Extract the (x, y) coordinate from the center of the cell holding the provided text.  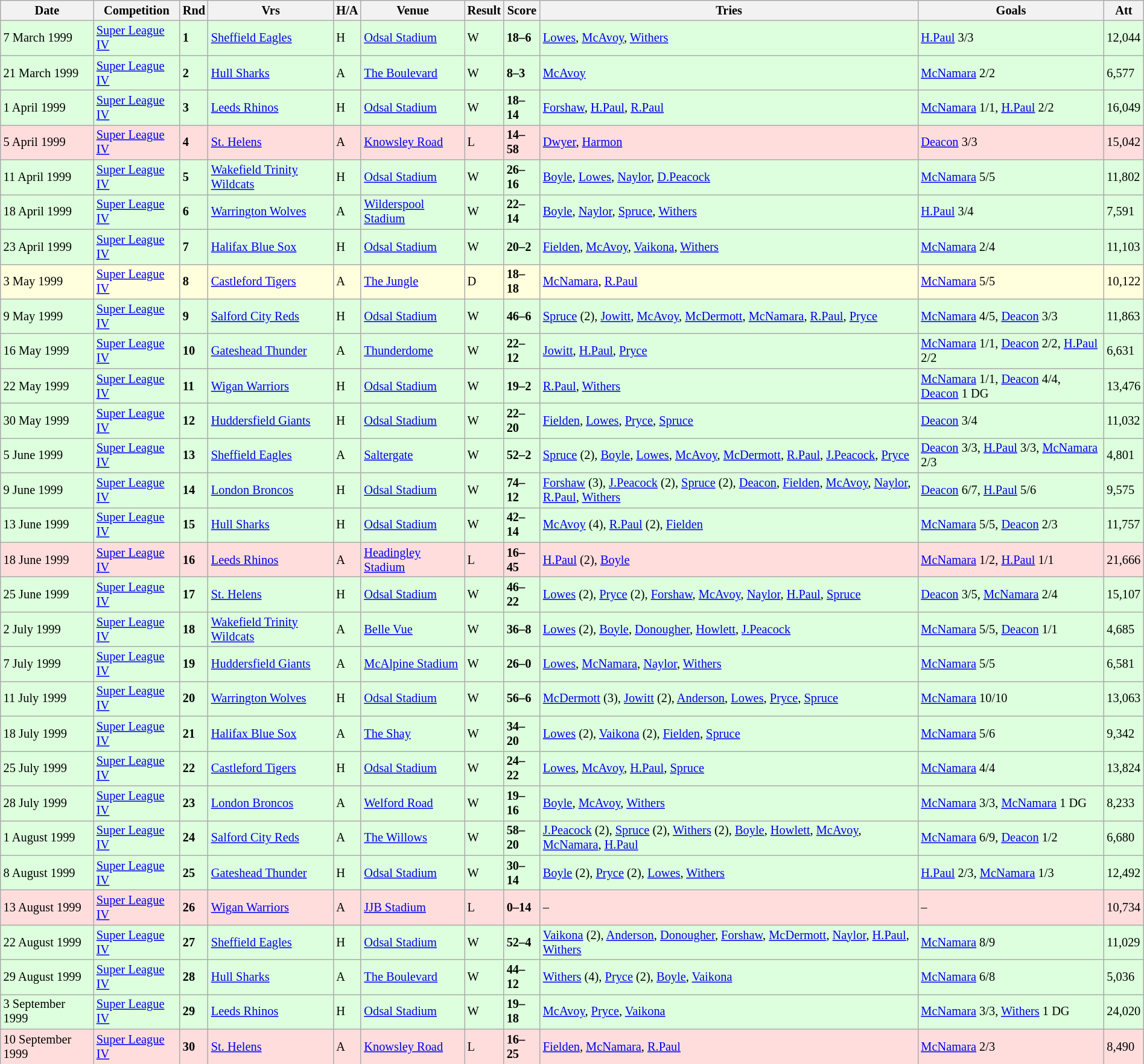
22 August 1999 (47, 942)
McNamara 5/5, Deacon 2/3 (1011, 525)
McNamara 6/9, Deacon 1/2 (1011, 838)
36–8 (522, 629)
Withers (4), Pryce (2), Boyle, Vaikona (729, 977)
Thunderdome (413, 351)
26–0 (522, 664)
Boyle (2), Pryce (2), Lowes, Withers (729, 873)
11 (194, 386)
R.Paul, Withers (729, 386)
10,122 (1123, 282)
8,233 (1123, 803)
5,036 (1123, 977)
10,734 (1123, 907)
29 (194, 1012)
24,020 (1123, 1012)
6,680 (1123, 838)
Lowes, McNamara, Naylor, Withers (729, 664)
7,591 (1123, 212)
H/A (348, 10)
11,032 (1123, 420)
Headingley Stadium (413, 560)
14 (194, 490)
22–20 (522, 420)
25 (194, 873)
Boyle, McAvoy, Withers (729, 803)
8,490 (1123, 1047)
10 (194, 351)
6,577 (1123, 73)
23 (194, 803)
McNamara 2/2 (1011, 73)
4,685 (1123, 629)
McNamara 4/5, Deacon 3/3 (1011, 316)
Goals (1011, 10)
9 June 1999 (47, 490)
The Willows (413, 838)
8 (194, 282)
12,492 (1123, 873)
30 (194, 1047)
58–20 (522, 838)
25 July 1999 (47, 768)
52–4 (522, 942)
McNamara 8/9 (1011, 942)
13,063 (1123, 698)
12,044 (1123, 38)
21 March 1999 (47, 73)
7 July 1999 (47, 664)
6,631 (1123, 351)
D (484, 282)
McNamara 1/1, Deacon 2/2, H.Paul 2/2 (1011, 351)
34–20 (522, 733)
19–2 (522, 386)
Result (484, 10)
Spruce (2), Boyle, Lowes, McAvoy, McDermott, R.Paul, J.Peacock, Pryce (729, 455)
0–14 (522, 907)
26 (194, 907)
Fielden, McAvoy, Vaikona, Withers (729, 247)
23 April 1999 (47, 247)
18–14 (522, 107)
16 May 1999 (47, 351)
22–14 (522, 212)
16 (194, 560)
Deacon 3/3 (1011, 142)
18 April 1999 (47, 212)
46–6 (522, 316)
H.Paul 2/3, McNamara 1/3 (1011, 873)
19–18 (522, 1012)
13 June 1999 (47, 525)
13 August 1999 (47, 907)
Welford Road (413, 803)
1 (194, 38)
Competition (136, 10)
2 July 1999 (47, 629)
1 August 1999 (47, 838)
5 June 1999 (47, 455)
Lowes (2), Boyle, Donougher, Howlett, J.Peacock (729, 629)
28 July 1999 (47, 803)
The Shay (413, 733)
9 May 1999 (47, 316)
Lowes, McAvoy, H.Paul, Spruce (729, 768)
18–6 (522, 38)
McNamara 3/3, McNamara 1 DG (1011, 803)
Score (522, 10)
Deacon 3/5, McNamara 2/4 (1011, 594)
H.Paul 3/3 (1011, 38)
56–6 (522, 698)
6 (194, 212)
11 July 1999 (47, 698)
13,824 (1123, 768)
Lowes (2), Pryce (2), Forshaw, McAvoy, Naylor, H.Paul, Spruce (729, 594)
McNamara 4/4 (1011, 768)
24–22 (522, 768)
11,103 (1123, 247)
12 (194, 420)
JJB Stadium (413, 907)
9,575 (1123, 490)
3 (194, 107)
4,801 (1123, 455)
27 (194, 942)
18–18 (522, 282)
McNamara 2/3 (1011, 1047)
15 (194, 525)
18 July 1999 (47, 733)
McAvoy (4), R.Paul (2), Fielden (729, 525)
16,049 (1123, 107)
25 June 1999 (47, 594)
Tries (729, 10)
52–2 (522, 455)
22 (194, 768)
5 (194, 177)
20–2 (522, 247)
McNamara 10/10 (1011, 698)
Jowitt, H.Paul, Pryce (729, 351)
H.Paul (2), Boyle (729, 560)
Rnd (194, 10)
19 (194, 664)
Lowes (2), Vaikona (2), Fielden, Spruce (729, 733)
Date (47, 10)
3 May 1999 (47, 282)
J.Peacock (2), Spruce (2), Withers (2), Boyle, Howlett, McAvoy, McNamara, H.Paul (729, 838)
Forshaw, H.Paul, R.Paul (729, 107)
44–12 (522, 977)
29 August 1999 (47, 977)
Fielden, McNamara, R.Paul (729, 1047)
15,042 (1123, 142)
13 (194, 455)
6,581 (1123, 664)
8 August 1999 (47, 873)
19–16 (522, 803)
8–3 (522, 73)
Dwyer, Harmon (729, 142)
McNamara 1/1, Deacon 4/4, Deacon 1 DG (1011, 386)
Lowes, McAvoy, Withers (729, 38)
Deacon 6/7, H.Paul 5/6 (1011, 490)
14–58 (522, 142)
McNamara 6/8 (1011, 977)
Att (1123, 10)
Boyle, Lowes, Naylor, D.Peacock (729, 177)
Fielden, Lowes, Pryce, Spruce (729, 420)
42–14 (522, 525)
H.Paul 3/4 (1011, 212)
28 (194, 977)
18 (194, 629)
9,342 (1123, 733)
Belle Vue (413, 629)
Forshaw (3), J.Peacock (2), Spruce (2), Deacon, Fielden, McAvoy, Naylor, R.Paul, Withers (729, 490)
24 (194, 838)
McNamara 2/4 (1011, 247)
16–45 (522, 560)
Boyle, Naylor, Spruce, Withers (729, 212)
5 April 1999 (47, 142)
Saltergate (413, 455)
McNamara 5/6 (1011, 733)
22 May 1999 (47, 386)
15,107 (1123, 594)
Deacon 3/3, H.Paul 3/3, McNamara 2/3 (1011, 455)
74–12 (522, 490)
9 (194, 316)
30–14 (522, 873)
The Jungle (413, 282)
13,476 (1123, 386)
11,757 (1123, 525)
Spruce (2), Jowitt, McAvoy, McDermott, McNamara, R.Paul, Pryce (729, 316)
17 (194, 594)
46–22 (522, 594)
McNamara 5/5, Deacon 1/1 (1011, 629)
3 September 1999 (47, 1012)
7 March 1999 (47, 38)
Vrs (271, 10)
26–16 (522, 177)
McNamara 1/2, H.Paul 1/1 (1011, 560)
Wilderspool Stadium (413, 212)
McAvoy (729, 73)
21 (194, 733)
Vaikona (2), Anderson, Donougher, Forshaw, McDermott, Naylor, H.Paul, Withers (729, 942)
30 May 1999 (47, 420)
22–12 (522, 351)
Deacon 3/4 (1011, 420)
11 April 1999 (47, 177)
7 (194, 247)
11,863 (1123, 316)
McNamara 1/1, H.Paul 2/2 (1011, 107)
McNamara, R.Paul (729, 282)
1 April 1999 (47, 107)
10 September 1999 (47, 1047)
Venue (413, 10)
4 (194, 142)
20 (194, 698)
McDermott (3), Jowitt (2), Anderson, Lowes, Pryce, Spruce (729, 698)
11,802 (1123, 177)
16–25 (522, 1047)
21,666 (1123, 560)
McAvoy, Pryce, Vaikona (729, 1012)
2 (194, 73)
McAlpine Stadium (413, 664)
11,029 (1123, 942)
18 June 1999 (47, 560)
McNamara 3/3, Withers 1 DG (1011, 1012)
